Scan for the cell matching the given text and deliver its (X, Y) coordinate at center. 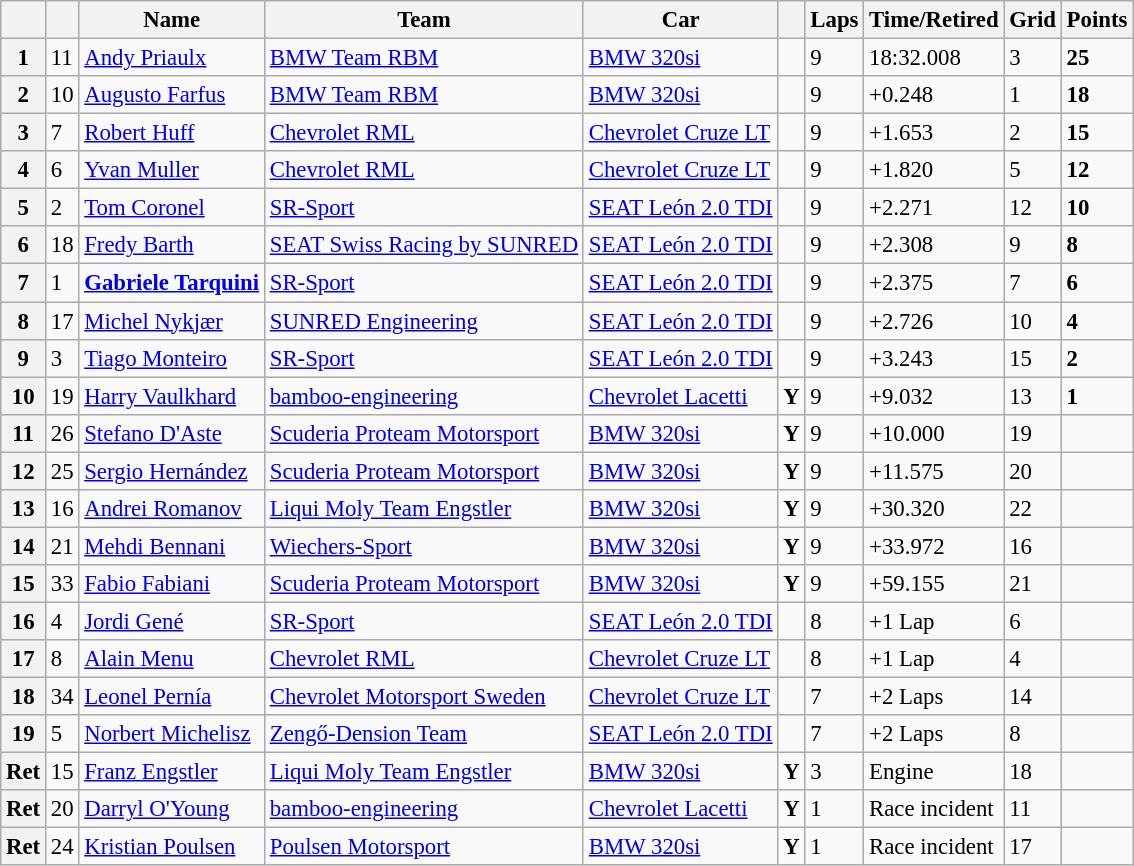
Zengő-Dension Team (424, 734)
24 (62, 847)
+1.653 (934, 133)
Poulsen Motorsport (424, 847)
34 (62, 697)
+30.320 (934, 509)
+2.375 (934, 283)
Stefano D'Aste (172, 433)
Points (1096, 20)
Engine (934, 772)
Sergio Hernández (172, 471)
Tiago Monteiro (172, 358)
+10.000 (934, 433)
Mehdi Bennani (172, 546)
Kristian Poulsen (172, 847)
Name (172, 20)
Fabio Fabiani (172, 584)
Robert Huff (172, 133)
Laps (834, 20)
26 (62, 433)
Michel Nykjær (172, 321)
Andy Priaulx (172, 58)
Wiechers-Sport (424, 546)
Chevrolet Motorsport Sweden (424, 697)
Norbert Michelisz (172, 734)
Car (680, 20)
+2.726 (934, 321)
Darryl O'Young (172, 809)
Leonel Pernía (172, 697)
Gabriele Tarquini (172, 283)
Franz Engstler (172, 772)
Augusto Farfus (172, 95)
Grid (1032, 20)
Time/Retired (934, 20)
Fredy Barth (172, 245)
Alain Menu (172, 659)
Andrei Romanov (172, 509)
18:32.008 (934, 58)
+0.248 (934, 95)
+33.972 (934, 546)
+1.820 (934, 170)
SEAT Swiss Racing by SUNRED (424, 245)
+59.155 (934, 584)
Harry Vaulkhard (172, 396)
Team (424, 20)
SUNRED Engineering (424, 321)
Tom Coronel (172, 208)
Jordi Gené (172, 621)
+2.308 (934, 245)
33 (62, 584)
+9.032 (934, 396)
Yvan Muller (172, 170)
+3.243 (934, 358)
+11.575 (934, 471)
+2.271 (934, 208)
22 (1032, 509)
